Find where the given text appears and provide that cell's center as (X, Y) coordinate. 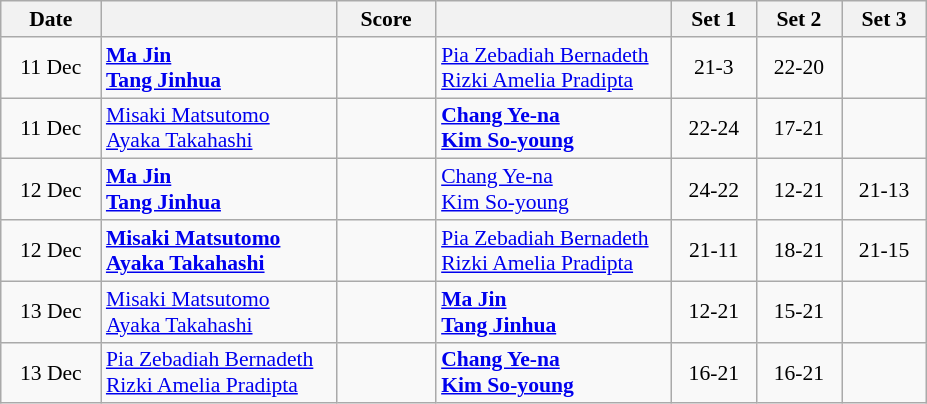
Set 1 (714, 19)
18-21 (798, 250)
Set 3 (884, 19)
Score (386, 19)
21-13 (884, 190)
21-3 (714, 68)
Set 2 (798, 19)
21-11 (714, 250)
24-22 (714, 190)
21-15 (884, 250)
17-21 (798, 128)
22-24 (714, 128)
22-20 (798, 68)
Date (51, 19)
15-21 (798, 312)
